Output the (x, y) coordinate of the center of the cell containing the given text.  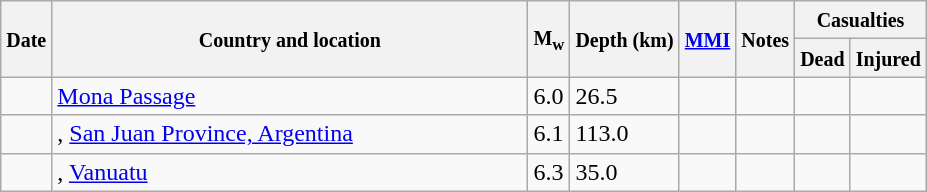
Notes (766, 39)
Casualties (861, 20)
Mona Passage (290, 96)
Depth (km) (624, 39)
Country and location (290, 39)
Date (26, 39)
6.3 (549, 172)
MMI (708, 39)
, Vanuatu (290, 172)
26.5 (624, 96)
, San Juan Province, Argentina (290, 134)
Dead (823, 58)
Mw (549, 39)
113.0 (624, 134)
6.1 (549, 134)
35.0 (624, 172)
Injured (888, 58)
6.0 (549, 96)
